Return the (X, Y) coordinate for the center point of the cell that contains the specified text.  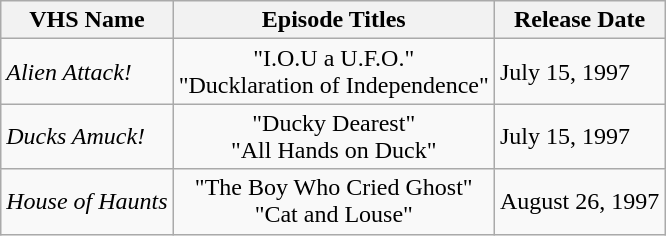
Release Date (579, 20)
Alien Attack! (87, 72)
House of Haunts (87, 202)
"I.O.U a U.F.O.""Ducklaration of Independence" (334, 72)
"Ducky Dearest""All Hands on Duck" (334, 136)
Ducks Amuck! (87, 136)
August 26, 1997 (579, 202)
"The Boy Who Cried Ghost""Cat and Louse" (334, 202)
VHS Name (87, 20)
Episode Titles (334, 20)
